From the cell containing the given text, extract its center point as [X, Y] coordinate. 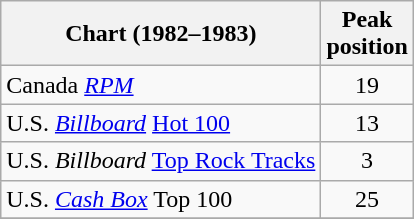
U.S. Billboard Top Rock Tracks [161, 161]
Canada RPM [161, 85]
U.S. Cash Box Top 100 [161, 199]
U.S. Billboard Hot 100 [161, 123]
3 [367, 161]
19 [367, 85]
Chart (1982–1983) [161, 34]
25 [367, 199]
Peakposition [367, 34]
13 [367, 123]
